Locate the cell with the specified text and output its [X, Y] center coordinate. 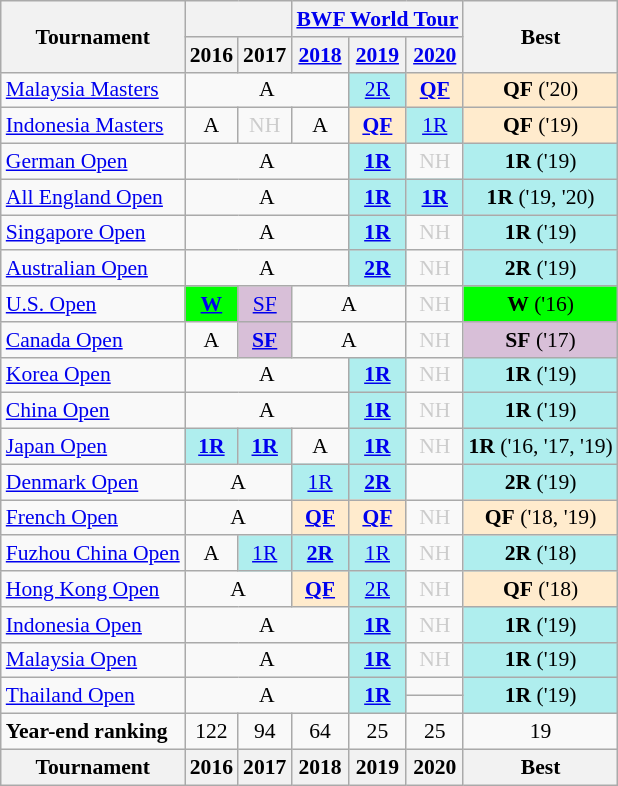
Korea Open [93, 375]
94 [264, 732]
W ('16) [540, 304]
Malaysia Masters [93, 90]
QF ('18) [540, 589]
Thailand Open [93, 696]
1R ('19, '20) [540, 197]
U.S. Open [93, 304]
QF ('18, '19) [540, 518]
German Open [93, 162]
BWF World Tour [377, 19]
QF ('20) [540, 90]
Year-end ranking [93, 732]
Japan Open [93, 447]
Canada Open [93, 340]
122 [212, 732]
2R ('18) [540, 554]
QF ('19) [540, 126]
W [212, 304]
Indonesia Open [93, 625]
All England Open [93, 197]
19 [540, 732]
French Open [93, 518]
Denmark Open [93, 482]
1R ('16, '17, '19) [540, 447]
Hong Kong Open [93, 589]
64 [320, 732]
China Open [93, 411]
Indonesia Masters [93, 126]
SF ('17) [540, 340]
Australian Open [93, 269]
Malaysia Open [93, 660]
Singapore Open [93, 233]
Fuzhou China Open [93, 554]
